Search for the cell housing the specified text and yield its [x, y] center coordinate. 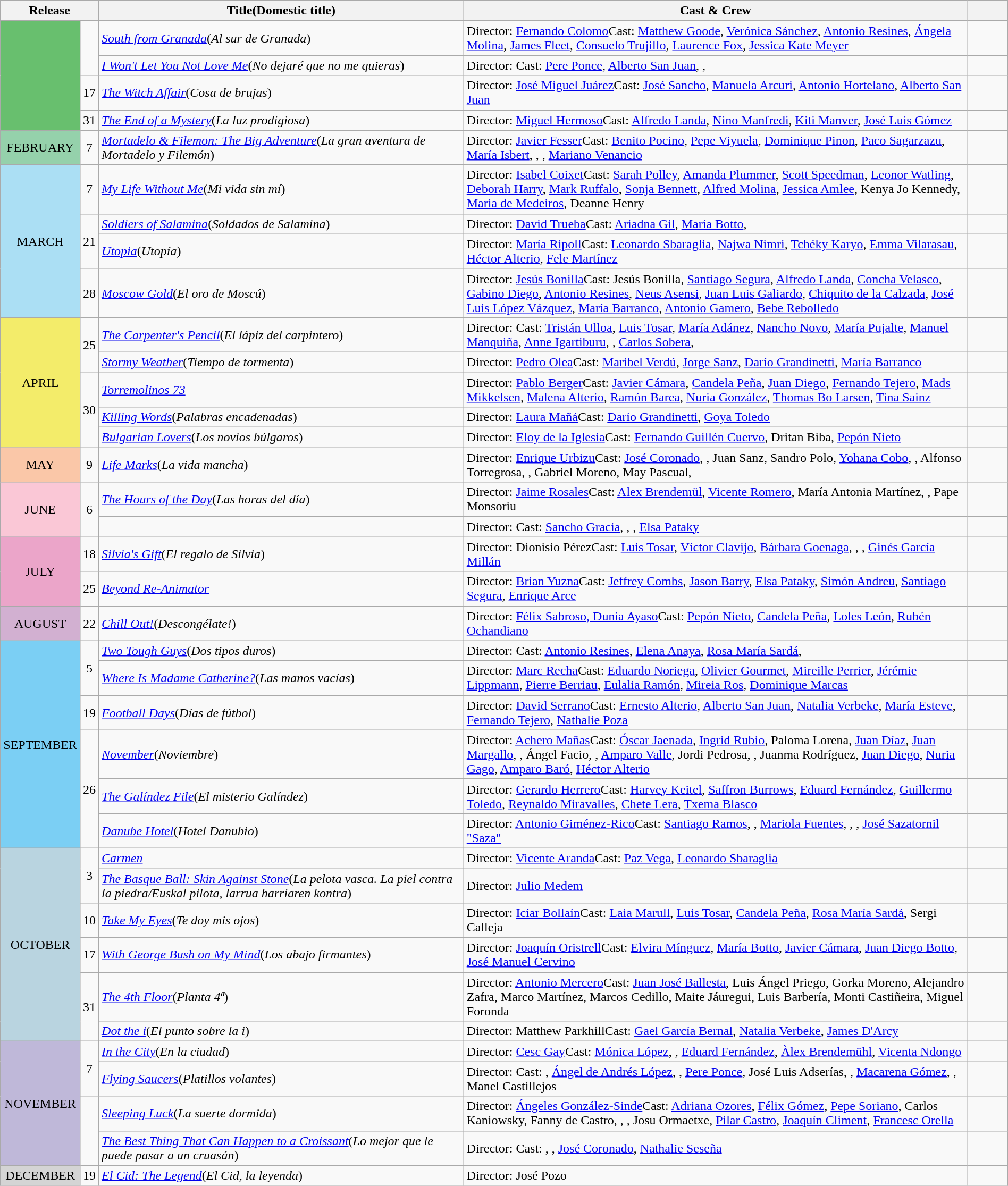
Director: Cast: , , José Coronado, Nathalie Seseña [716, 1148]
30 [89, 409]
Director: Joaquín OristrellCast: Elvira Mínguez, María Botto, Javier Cámara, Juan Diego Botto, José Manuel Cervino [716, 955]
Director: Cast: Sancho Gracia, , , Elsa Pataky [716, 527]
Director: Julio Medem [716, 886]
Cast & Crew [716, 11]
Director: José Miguel JuárezCast: José Sancho, Manuela Arcuri, Antonio Hortelano, Alberto San Juan [716, 92]
Director: Brian YuznaCast: Jeffrey Combs, Jason Barry, Elsa Pataky, Simón Andreu, Santiago Segura, Enrique Arce [716, 589]
The Best Thing That Can Happen to a Croissant(Lo mejor que le puede pasar a un cruasán) [282, 1148]
With George Bush on My Mind(Los abajo firmantes) [282, 955]
Title(Domestic title) [282, 11]
Director: Dionisio PérezCast: Luis Tosar, Víctor Clavijo, Bárbara Goenaga, , , Ginés García Millán [716, 554]
Sleeping Luck(La suerte dormida) [282, 1113]
6 [89, 509]
The Carpenter's Pencil(El lápiz del carpintero) [282, 335]
The Hours of the Day(Las horas del día) [282, 500]
Director: Cast: Tristán Ulloa, Luis Tosar, María Adánez, Nancho Novo, María Pujalte, Manuel Manquiña, Anne Igartiburu, , Carlos Sobera, [716, 335]
Utopia(Utopía) [282, 251]
OCTOBER [40, 944]
Director: Cast: Antonio Resines, Elena Anaya, Rosa María Sardá, [716, 651]
AUGUST [40, 623]
The Witch Affair(Cosa de brujas) [282, 92]
Flying Saucers(Platillos volantes) [282, 1079]
Director: Cast: Pere Ponce, Alberto San Juan, , [716, 65]
Director: Javier FesserCast: Benito Pocino, Pepe Viyuela, Dominique Pinon, Paco Sagarzazu, María Isbert, , , Mariano Venancio [716, 148]
Moscow Gold(El oro de Moscú) [282, 293]
26 [89, 789]
JULY [40, 571]
Director: Eloy de la IglesiaCast: Fernando Guillén Cuervo, Dritan Biba, Pepón Nieto [716, 438]
Stormy Weather(Tiempo de tormenta) [282, 362]
Director: Cesc GayCast: Mónica López, , Eduard Fernández, Àlex Brendemühl, Vicenta Ndongo [716, 1052]
Director: María RipollCast: Leonardo Sbaraglia, Najwa Nimri, Tchéky Karyo, Emma Vilarasau, Héctor Alterio, Fele Martínez [716, 251]
Director: Enrique UrbizuCast: José Coronado, , Juan Sanz, Sandro Polo, Yohana Cobo, , Alfonso Torregrosa, , Gabriel Moreno, May Pascual, [716, 465]
NOVEMBER [40, 1104]
Beyond Re-Animator [282, 589]
Director: Pedro OleaCast: Maribel Verdú, Jorge Sanz, Darío Grandinetti, María Barranco [716, 362]
Director: David SerranoCast: Ernesto Alterio, Alberto San Juan, Natalia Verbeke, María Esteve, Fernando Tejero, Nathalie Poza [716, 712]
Director: Cast: , Ángel de Andrés López, , Pere Ponce, José Luis Adserías, , Macarena Gómez, , Manel Castillejos [716, 1079]
Mortadelo & Filemon: The Big Adventure(La gran aventura de Mortadelo y Filemón) [282, 148]
My Life Without Me(Mi vida sin mí) [282, 189]
22 [89, 623]
28 [89, 293]
Killing Words(Palabras encadenadas) [282, 417]
18 [89, 554]
Where Is Madame Catherine?(Las manos vacías) [282, 678]
10 [89, 921]
November(Noviembre) [282, 754]
Dot the i(El punto sobre la i) [282, 1031]
Torremolinos 73 [282, 389]
Director: Félix Sabroso, Dunia AyasoCast: Pepón Nieto, Candela Peña, Loles León, Rubén Ochandiano [716, 623]
Release [50, 11]
Take My Eyes(Te doy mis ojos) [282, 921]
Director: Jaime RosalesCast: Alex Brendemül, Vicente Romero, María Antonia Martínez, , Pape Monsoriu [716, 500]
Two Tough Guys(Dos tipos duros) [282, 651]
FEBRUARY [40, 148]
In the City(En la ciudad) [282, 1052]
Chill Out!(Descongélate!) [282, 623]
Soldiers of Salamina(Soldados de Salamina) [282, 224]
Carmen [282, 858]
I Won't Let You Not Love Me(No dejaré que no me quieras) [282, 65]
SEPTEMBER [40, 744]
South from Granada(Al sur de Granada) [282, 38]
Director: Vicente ArandaCast: Paz Vega, Leonardo Sbaraglia [716, 858]
Director: Miguel HermosoCast: Alfredo Landa, Nino Manfredi, Kiti Manver, José Luis Gómez [716, 120]
3 [89, 875]
Bulgarian Lovers(Los novios búlgaros) [282, 438]
Silvia's Gift(El regalo de Silvia) [282, 554]
Danube Hotel(Hotel Danubio) [282, 830]
The Basque Ball: Skin Against Stone(La pelota vasca. La piel contra la piedra/Euskal pilota, larrua harriaren kontra) [282, 886]
Director: David TruebaCast: Ariadna Gil, María Botto, [716, 224]
Director: Gerardo HerreroCast: Harvey Keitel, Saffron Burrows, Eduard Fernández, Guillermo Toledo, Reynaldo Miravalles, Chete Lera, Txema Blasco [716, 796]
APRIL [40, 382]
Director: Matthew ParkhillCast: Gael García Bernal, Natalia Verbeke, James D'Arcy [716, 1031]
Football Days(Días de fútbol) [282, 712]
Director: José Pozo [716, 1175]
The Galíndez File(El misterio Galíndez) [282, 796]
Director: Laura MañáCast: Darío Grandinetti, Goya Toledo [716, 417]
MARCH [40, 241]
The 4th Floor(Planta 4ª) [282, 997]
JUNE [40, 509]
Director: Antonio Giménez-RicoCast: Santiago Ramos, , Mariola Fuentes, , , José Sazatornil "Saza" [716, 830]
El Cid: The Legend(El Cid, la leyenda) [282, 1175]
Life Marks(La vida mancha) [282, 465]
The End of a Mystery(La luz prodigiosa) [282, 120]
5 [89, 668]
21 [89, 241]
MAY [40, 465]
Director: Icíar BollaínCast: Laia Marull, Luis Tosar, Candela Peña, Rosa María Sardá, Sergi Calleja [716, 921]
DECEMBER [40, 1175]
9 [89, 465]
